Identify which cell holds the provided text, then report its [X, Y] central coordinate. 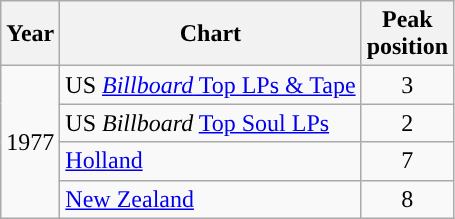
Year [30, 34]
US Billboard Top Soul LPs [210, 123]
3 [407, 85]
Holland [210, 161]
1977 [30, 142]
2 [407, 123]
Chart [210, 34]
Peakposition [407, 34]
8 [407, 199]
7 [407, 161]
US Billboard Top LPs & Tape [210, 85]
New Zealand [210, 199]
